Scan for the cell matching the given text and deliver its (X, Y) coordinate at center. 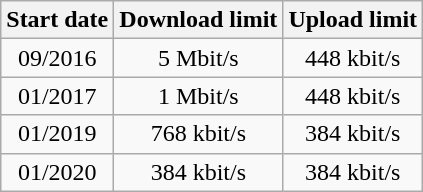
Download limit (198, 20)
Start date (58, 20)
1 Mbit/s (198, 96)
09/2016 (58, 58)
768 kbit/s (198, 134)
Upload limit (353, 20)
01/2017 (58, 96)
5 Mbit/s (198, 58)
01/2020 (58, 172)
01/2019 (58, 134)
